Extract the (X, Y) coordinate from the center of the cell holding the provided text.  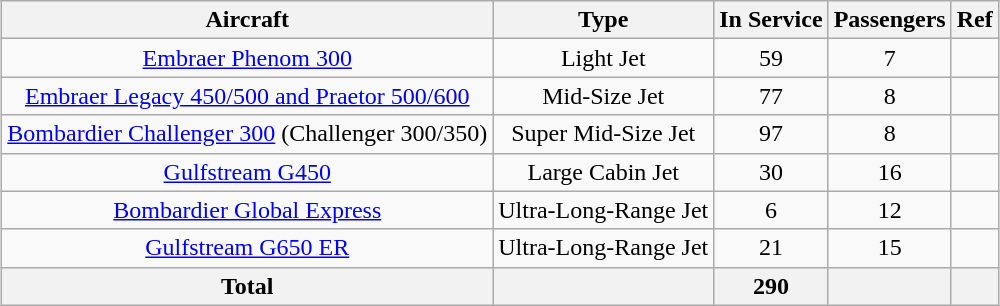
290 (771, 286)
97 (771, 134)
7 (890, 58)
Super Mid-Size Jet (604, 134)
Passengers (890, 20)
Aircraft (248, 20)
Gulfstream G450 (248, 172)
Bombardier Global Express (248, 210)
30 (771, 172)
Gulfstream G650 ER (248, 248)
6 (771, 210)
Large Cabin Jet (604, 172)
15 (890, 248)
Embraer Phenom 300 (248, 58)
Total (248, 286)
21 (771, 248)
Light Jet (604, 58)
16 (890, 172)
59 (771, 58)
Type (604, 20)
77 (771, 96)
In Service (771, 20)
Ref (974, 20)
12 (890, 210)
Embraer Legacy 450/500 and Praetor 500/600 (248, 96)
Mid-Size Jet (604, 96)
Bombardier Challenger 300 (Challenger 300/350) (248, 134)
